Scan for the cell matching the given text and deliver its [x, y] coordinate at center. 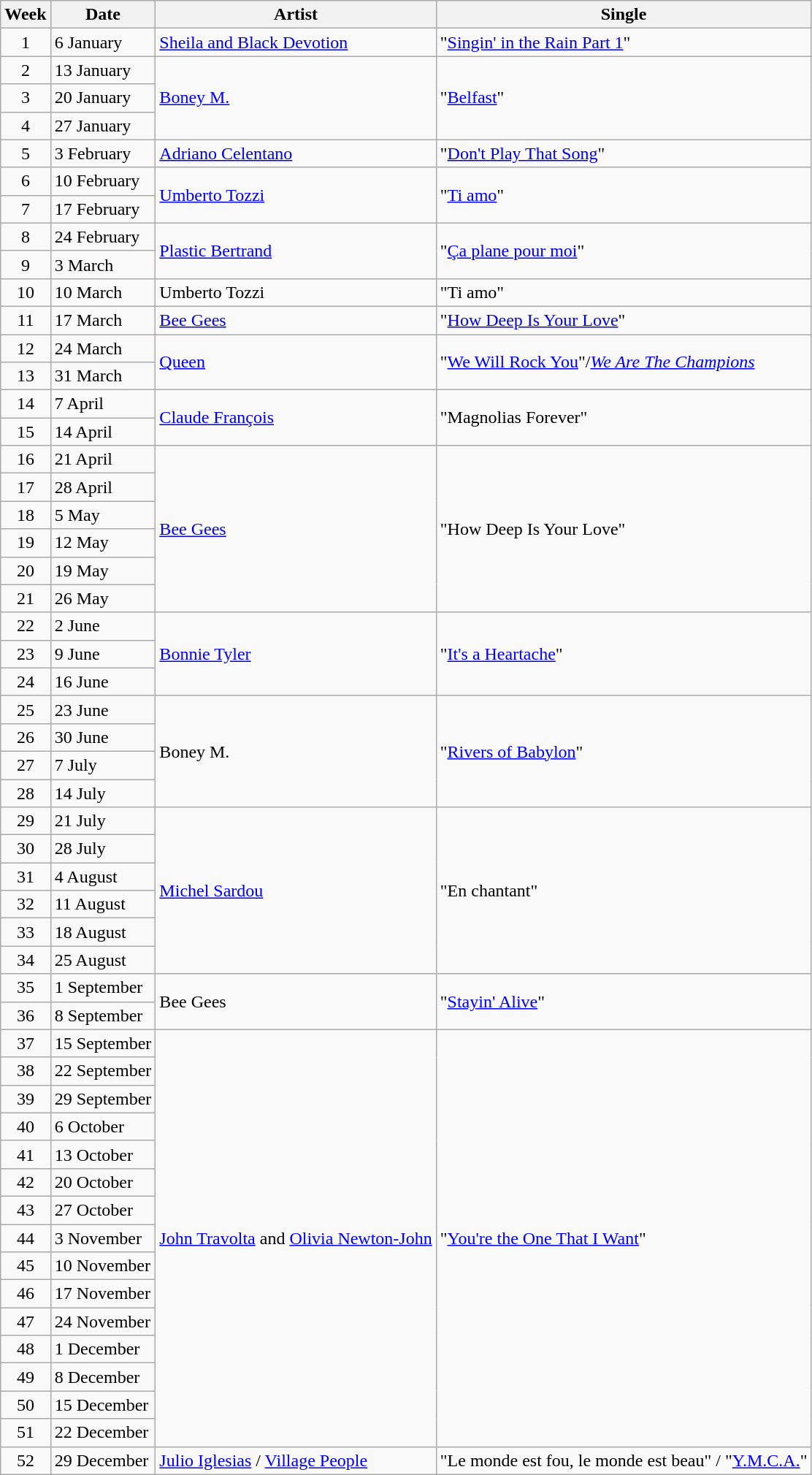
22 [26, 626]
10 November [103, 1266]
17 February [103, 209]
12 [26, 348]
41 [26, 1154]
33 [26, 932]
17 November [103, 1294]
45 [26, 1266]
52 [26, 1460]
8 [26, 237]
John Travolta and Olivia Newton-John [296, 1238]
9 [26, 264]
27 October [103, 1210]
42 [26, 1182]
14 April [103, 432]
30 June [103, 737]
"We Will Rock You"/We Are The Champions [624, 362]
Date [103, 15]
3 February [103, 153]
22 September [103, 1071]
29 December [103, 1460]
47 [26, 1322]
10 March [103, 292]
2 June [103, 626]
25 August [103, 960]
34 [26, 960]
38 [26, 1071]
Bonnie Tyler [296, 654]
36 [26, 1015]
13 [26, 376]
32 [26, 904]
14 [26, 404]
4 August [103, 877]
51 [26, 1433]
5 [26, 153]
12 May [103, 543]
11 [26, 320]
14 July [103, 793]
23 June [103, 709]
3 November [103, 1238]
6 January [103, 42]
"En chantant" [624, 891]
7 [26, 209]
49 [26, 1377]
7 July [103, 765]
17 [26, 487]
29 [26, 821]
20 October [103, 1182]
4 [26, 126]
Week [26, 15]
23 [26, 654]
15 September [103, 1043]
2 [26, 70]
Adriano Celentano [296, 153]
6 [26, 181]
Single [624, 15]
43 [26, 1210]
29 September [103, 1099]
"Ça plane pour moi" [624, 251]
"Rivers of Babylon" [624, 751]
18 August [103, 932]
24 [26, 682]
"You're the One That I Want" [624, 1238]
"Singin' in the Rain Part 1" [624, 42]
35 [26, 988]
10 February [103, 181]
21 July [103, 821]
3 [26, 98]
Michel Sardou [296, 891]
8 December [103, 1377]
27 [26, 765]
Claude François [296, 418]
1 December [103, 1349]
31 March [103, 376]
28 [26, 793]
21 April [103, 460]
15 [26, 432]
19 May [103, 571]
"It's a Heartache" [624, 654]
24 November [103, 1322]
Artist [296, 15]
24 March [103, 348]
44 [26, 1238]
Queen [296, 362]
46 [26, 1294]
21 [26, 598]
28 July [103, 849]
39 [26, 1099]
9 June [103, 654]
18 [26, 515]
20 [26, 571]
13 January [103, 70]
8 September [103, 1015]
48 [26, 1349]
15 December [103, 1405]
"Belfast" [624, 98]
19 [26, 543]
Sheila and Black Devotion [296, 42]
25 [26, 709]
16 [26, 460]
50 [26, 1405]
27 January [103, 126]
31 [26, 877]
16 June [103, 682]
3 March [103, 264]
6 October [103, 1127]
26 May [103, 598]
"Stayin' Alive" [624, 1002]
"Le monde est fou, le monde est beau" / "Y.M.C.A." [624, 1460]
7 April [103, 404]
40 [26, 1127]
Julio Iglesias / Village People [296, 1460]
28 April [103, 487]
20 January [103, 98]
22 December [103, 1433]
17 March [103, 320]
5 May [103, 515]
"Don't Play That Song" [624, 153]
37 [26, 1043]
26 [26, 737]
24 February [103, 237]
13 October [103, 1154]
"Magnolias Forever" [624, 418]
1 September [103, 988]
Plastic Bertrand [296, 251]
11 August [103, 904]
10 [26, 292]
30 [26, 849]
1 [26, 42]
